Return [X, Y] of the center of cell containing provided text 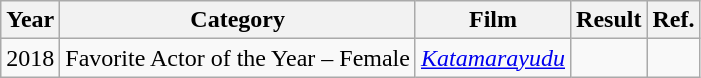
Result [609, 20]
2018 [30, 58]
Favorite Actor of the Year – Female [238, 58]
Year [30, 20]
Ref. [674, 20]
Katamarayudu [492, 58]
Category [238, 20]
Film [492, 20]
